Pinpoint the cell where the given text exists, returning its (X, Y) midpoint coordinate. 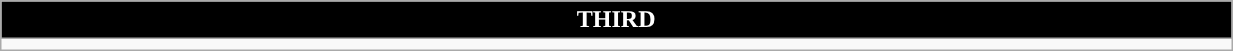
THIRD (616, 20)
